Identify which cell holds the provided text, then report its (x, y) central coordinate. 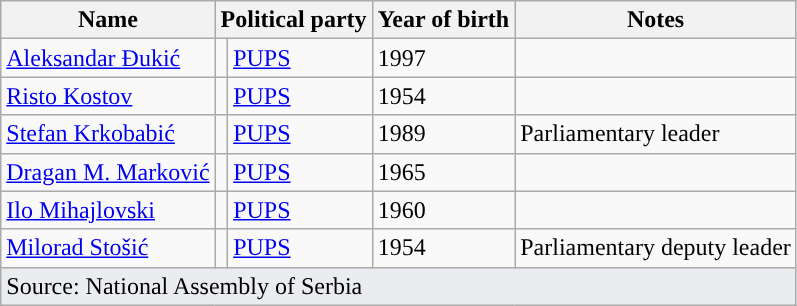
1960 (444, 210)
Notes (656, 20)
Ilo Mihajlovski (108, 210)
Milorad Stošić (108, 248)
Parliamentary deputy leader (656, 248)
Dragan M. Marković (108, 172)
Year of birth (444, 20)
Name (108, 20)
1997 (444, 58)
Stefan Krkobabić (108, 134)
Political party (294, 20)
1989 (444, 134)
Aleksandar Đukić (108, 58)
Source: National Assembly of Serbia (399, 286)
Parliamentary leader (656, 134)
Risto Kostov (108, 96)
1965 (444, 172)
